Locate the cell with the specified text and output its (x, y) center coordinate. 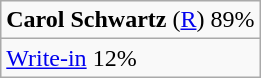
Write-in 12% (130, 58)
Carol Schwartz (R) 89% (130, 20)
